Output the [x, y] coordinate of the center of the cell containing the given text.  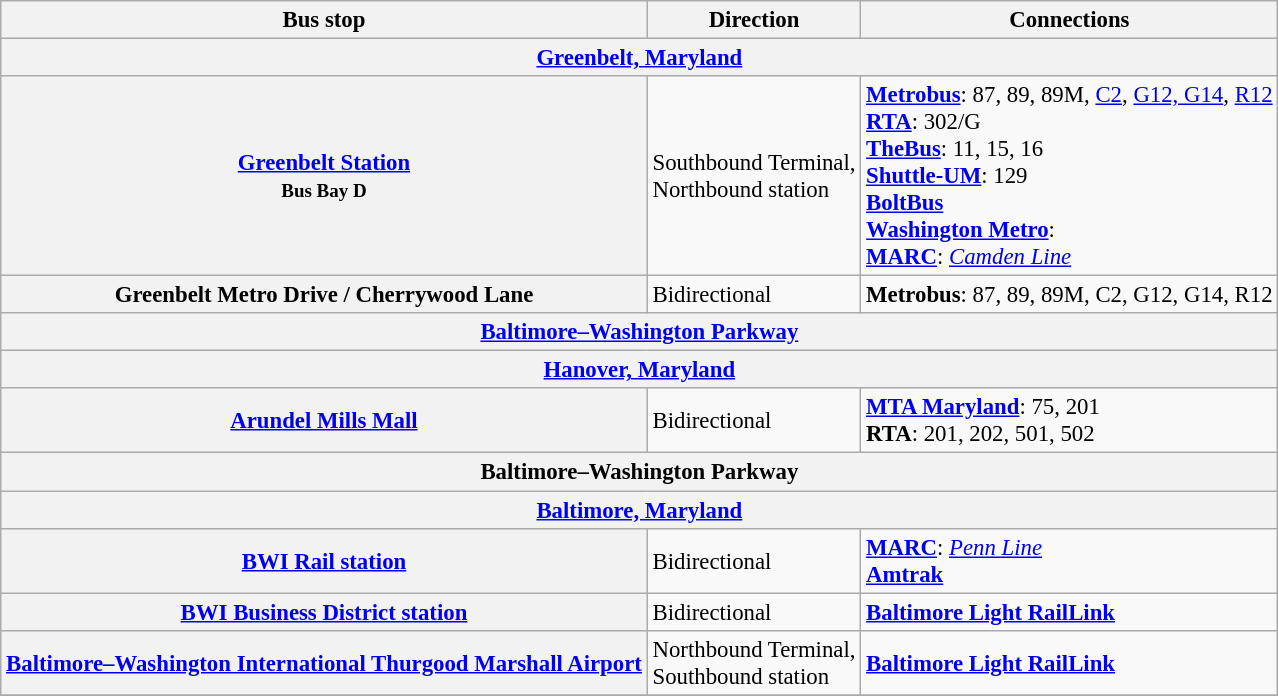
BWI Business District station [324, 612]
Greenbelt StationBus Bay D [324, 176]
MTA Maryland: 75, 201 RTA: 201, 202, 501, 502 [1070, 420]
Greenbelt Metro Drive / Cherrywood Lane [324, 295]
Baltimore, Maryland [640, 510]
Bus stop [324, 20]
Metrobus: 87, 89, 89M, C2, G12, G14, R12 [1070, 295]
Arundel Mills Mall [324, 420]
Baltimore–Washington International Thurgood Marshall Airport [324, 662]
Hanover, Maryland [640, 370]
Northbound Terminal, Southbound station [754, 662]
Greenbelt, Maryland [640, 58]
Connections [1070, 20]
BWI Rail station [324, 560]
Southbound Terminal, Northbound station [754, 176]
Direction [754, 20]
Metrobus: 87, 89, 89M, C2, G12, G14, R12 RTA: 302/G TheBus: 11, 15, 16 Shuttle-UM: 129 BoltBus Washington Metro: MARC: Camden Line [1070, 176]
MARC: Penn Line Amtrak [1070, 560]
